Extract the [x, y] coordinate from the center of the cell holding the provided text.  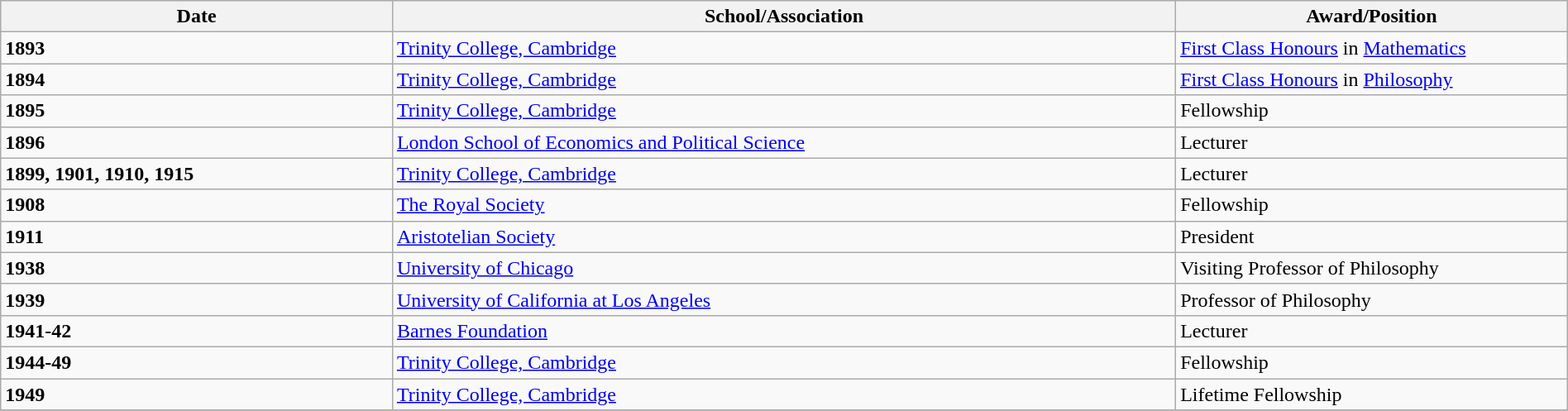
1899, 1901, 1910, 1915 [197, 174]
First Class Honours in Mathematics [1372, 48]
Barnes Foundation [784, 331]
The Royal Society [784, 205]
London School of Economics and Political Science [784, 142]
1896 [197, 142]
1949 [197, 394]
University of California at Los Angeles [784, 299]
1939 [197, 299]
1893 [197, 48]
University of Chicago [784, 268]
Professor of Philosophy [1372, 299]
1944-49 [197, 362]
Award/Position [1372, 17]
1908 [197, 205]
1895 [197, 111]
Date [197, 17]
Lifetime Fellowship [1372, 394]
First Class Honours in Philosophy [1372, 79]
Visiting Professor of Philosophy [1372, 268]
Aristotelian Society [784, 237]
1894 [197, 79]
1938 [197, 268]
1941-42 [197, 331]
1911 [197, 237]
School/Association [784, 17]
President [1372, 237]
